Extract the [X, Y] coordinate from the center of the cell holding the provided text.  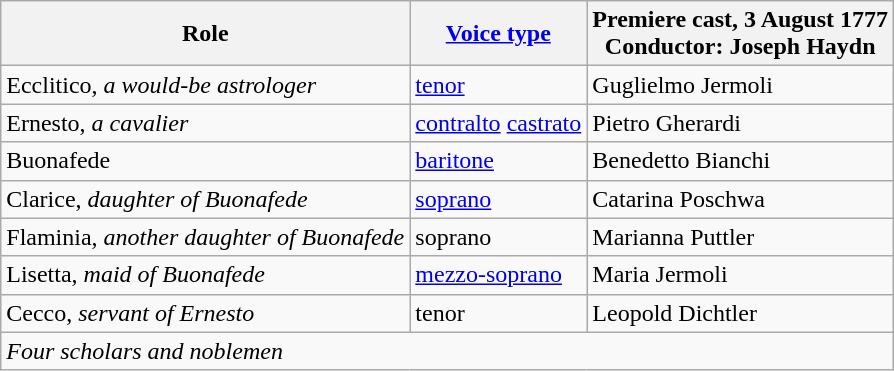
Pietro Gherardi [740, 123]
Premiere cast, 3 August 1777Conductor: Joseph Haydn [740, 34]
Ernesto, a cavalier [206, 123]
contralto castrato [498, 123]
Marianna Puttler [740, 237]
Voice type [498, 34]
Benedetto Bianchi [740, 161]
Clarice, daughter of Buonafede [206, 199]
Ecclitico, a would-be astrologer [206, 85]
mezzo-soprano [498, 275]
baritone [498, 161]
Role [206, 34]
Guglielmo Jermoli [740, 85]
Cecco, servant of Ernesto [206, 313]
Catarina Poschwa [740, 199]
Flaminia, another daughter of Buonafede [206, 237]
Lisetta, maid of Buonafede [206, 275]
Leopold Dichtler [740, 313]
Maria Jermoli [740, 275]
Four scholars and noblemen [448, 351]
Buonafede [206, 161]
